Pinpoint the cell where the given text exists, returning its [x, y] midpoint coordinate. 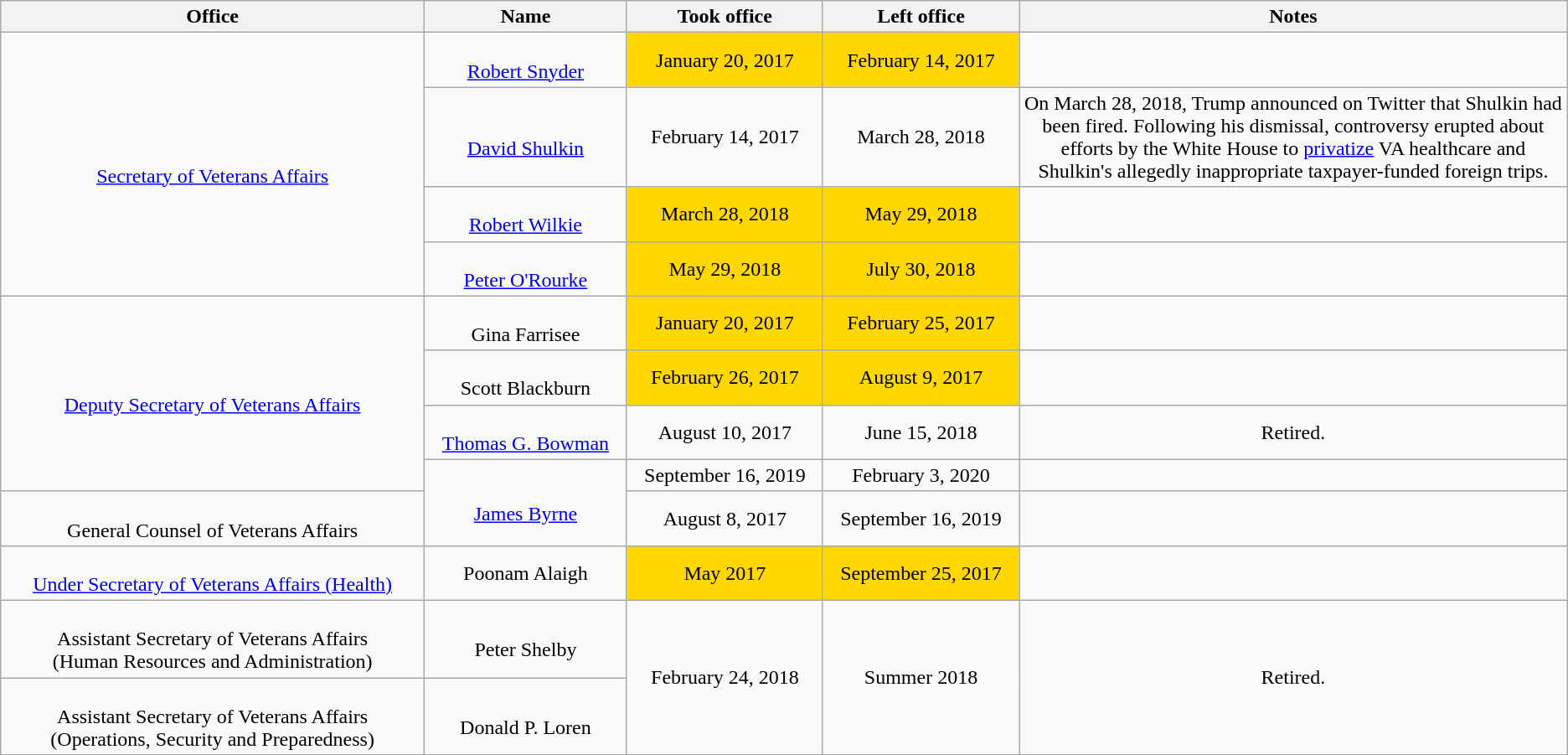
James Byrne [526, 503]
Robert Wilkie [526, 215]
Donald P. Loren [526, 716]
Name [526, 17]
August 10, 2017 [725, 432]
Summer 2018 [921, 677]
Assistant Secretary of Veterans Affairs (Operations, Security and Preparedness) [213, 716]
Deputy Secretary of Veterans Affairs [213, 394]
Thomas G. Bowman [526, 432]
Robert Snyder [526, 60]
Gina Farrisee [526, 323]
August 9, 2017 [921, 377]
Secretary of Veterans Affairs [213, 164]
Scott Blackburn [526, 377]
Notes [1293, 17]
February 26, 2017 [725, 377]
Peter O'Rourke [526, 268]
David Shulkin [526, 137]
Under Secretary of Veterans Affairs (Health) [213, 573]
July 30, 2018 [921, 268]
Peter Shelby [526, 639]
February 25, 2017 [921, 323]
August 8, 2017 [725, 518]
Poonam Alaigh [526, 573]
September 25, 2017 [921, 573]
Left office [921, 17]
General Counsel of Veterans Affairs [213, 518]
Assistant Secretary of Veterans Affairs (Human Resources and Administration) [213, 639]
June 15, 2018 [921, 432]
May 2017 [725, 573]
Office [213, 17]
Took office [725, 17]
February 3, 2020 [921, 475]
February 24, 2018 [725, 677]
